Extract the (X, Y) coordinate from the center of the cell holding the provided text.  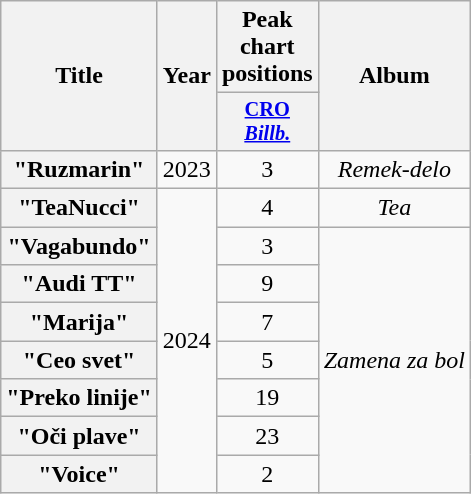
Title (80, 76)
4 (267, 208)
"Ceo svet" (80, 360)
5 (267, 360)
2023 (186, 169)
Tea (394, 208)
Peak chart positions (267, 47)
Album (394, 76)
"Preko linije" (80, 398)
7 (267, 322)
2 (267, 474)
"Ruzmarin" (80, 169)
CROBillb. (267, 122)
Zamena za bol (394, 360)
Remek-delo (394, 169)
"Audi TT" (80, 284)
2024 (186, 341)
"Marija" (80, 322)
"Vagabundo" (80, 246)
23 (267, 436)
19 (267, 398)
Year (186, 76)
"TeaNucci" (80, 208)
"Oči plave" (80, 436)
9 (267, 284)
"Voice" (80, 474)
